Search for the cell housing the specified text and yield its (X, Y) center coordinate. 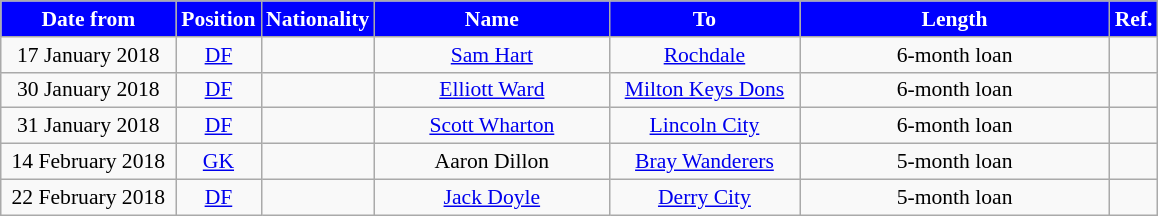
31 January 2018 (88, 126)
GK (218, 162)
Aaron Dillon (492, 162)
Date from (88, 19)
Milton Keys Dons (704, 90)
Rochdale (704, 55)
30 January 2018 (88, 90)
To (704, 19)
Position (218, 19)
Lincoln City (704, 126)
Length (955, 19)
17 January 2018 (88, 55)
22 February 2018 (88, 197)
14 February 2018 (88, 162)
Derry City (704, 197)
Ref. (1134, 19)
Nationality (318, 19)
Name (492, 19)
Scott Wharton (492, 126)
Bray Wanderers (704, 162)
Sam Hart (492, 55)
Elliott Ward (492, 90)
Jack Doyle (492, 197)
